Scan for the cell matching the given text and deliver its [X, Y] coordinate at center. 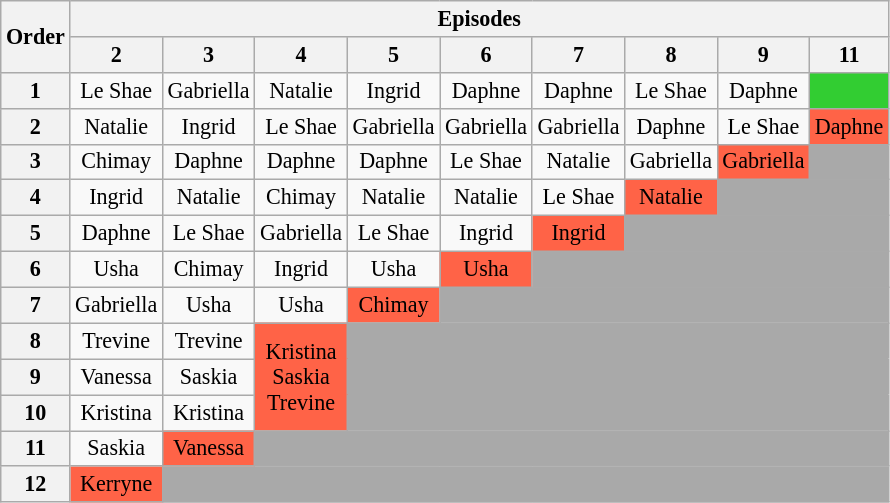
1 [36, 90]
10 [36, 412]
Order [36, 36]
12 [36, 484]
Episodes [480, 18]
Kerryne [116, 484]
KristinaSaskiaTrevine [301, 376]
